Pinpoint the cell where the given text exists, returning its (X, Y) midpoint coordinate. 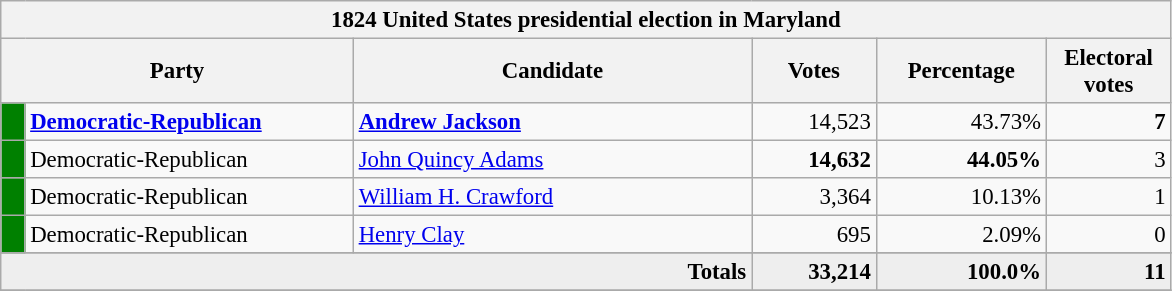
14,632 (814, 160)
10.13% (961, 197)
14,523 (814, 122)
Henry Clay (552, 235)
William H. Crawford (552, 197)
2.09% (961, 235)
Electoral votes (1108, 72)
695 (814, 235)
44.05% (961, 160)
3,364 (814, 197)
3 (1108, 160)
Party (178, 72)
0 (1108, 235)
Votes (814, 72)
Candidate (552, 72)
1824 United States presidential election in Maryland (586, 20)
1 (1108, 197)
Percentage (961, 72)
Andrew Jackson (552, 122)
43.73% (961, 122)
John Quincy Adams (552, 160)
7 (1108, 122)
